Identify which cell holds the provided text, then report its (x, y) central coordinate. 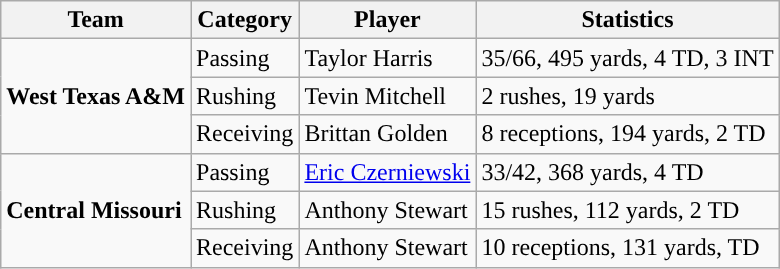
Central Missouri (96, 210)
35/66, 495 yards, 4 TD, 3 INT (628, 58)
Player (388, 20)
10 receptions, 131 yards, TD (628, 248)
Statistics (628, 20)
Category (244, 20)
15 rushes, 112 yards, 2 TD (628, 210)
8 receptions, 194 yards, 2 TD (628, 134)
West Texas A&M (96, 96)
Eric Czerniewski (388, 172)
Tevin Mitchell (388, 96)
33/42, 368 yards, 4 TD (628, 172)
Taylor Harris (388, 58)
Brittan Golden (388, 134)
Team (96, 20)
2 rushes, 19 yards (628, 96)
